From the cell containing the given text, extract its center point as [x, y] coordinate. 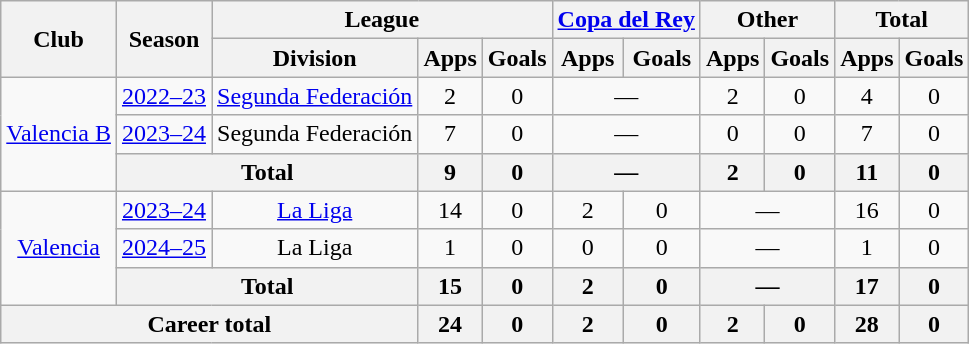
15 [450, 286]
17 [867, 286]
Copa del Rey [626, 20]
4 [867, 96]
Valencia B [59, 134]
Valencia [59, 248]
24 [450, 324]
League [382, 20]
2024–25 [164, 248]
28 [867, 324]
Career total [210, 324]
Division [315, 58]
Club [59, 39]
2022–23 [164, 96]
Other [767, 20]
9 [450, 172]
14 [450, 210]
Season [164, 39]
16 [867, 210]
11 [867, 172]
